Scan for the cell matching the given text and deliver its [X, Y] coordinate at center. 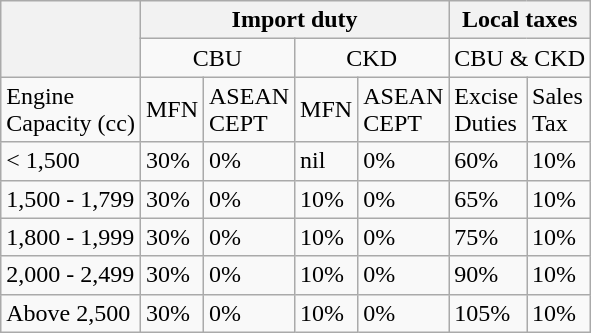
CBU & CKD [520, 58]
Import duty [294, 20]
105% [488, 313]
Sales Tax [559, 110]
Above 2,500 [71, 313]
1,500 - 1,799 [71, 199]
75% [488, 237]
1,800 - 1,999 [71, 237]
nil [326, 161]
Engine Capacity (cc) [71, 110]
90% [488, 275]
CBU [217, 58]
Local taxes [520, 20]
2,000 - 2,499 [71, 275]
< 1,500 [71, 161]
60% [488, 161]
CKD [372, 58]
Excise Duties [488, 110]
65% [488, 199]
